Find where the given text appears and provide that cell's center as [x, y] coordinate. 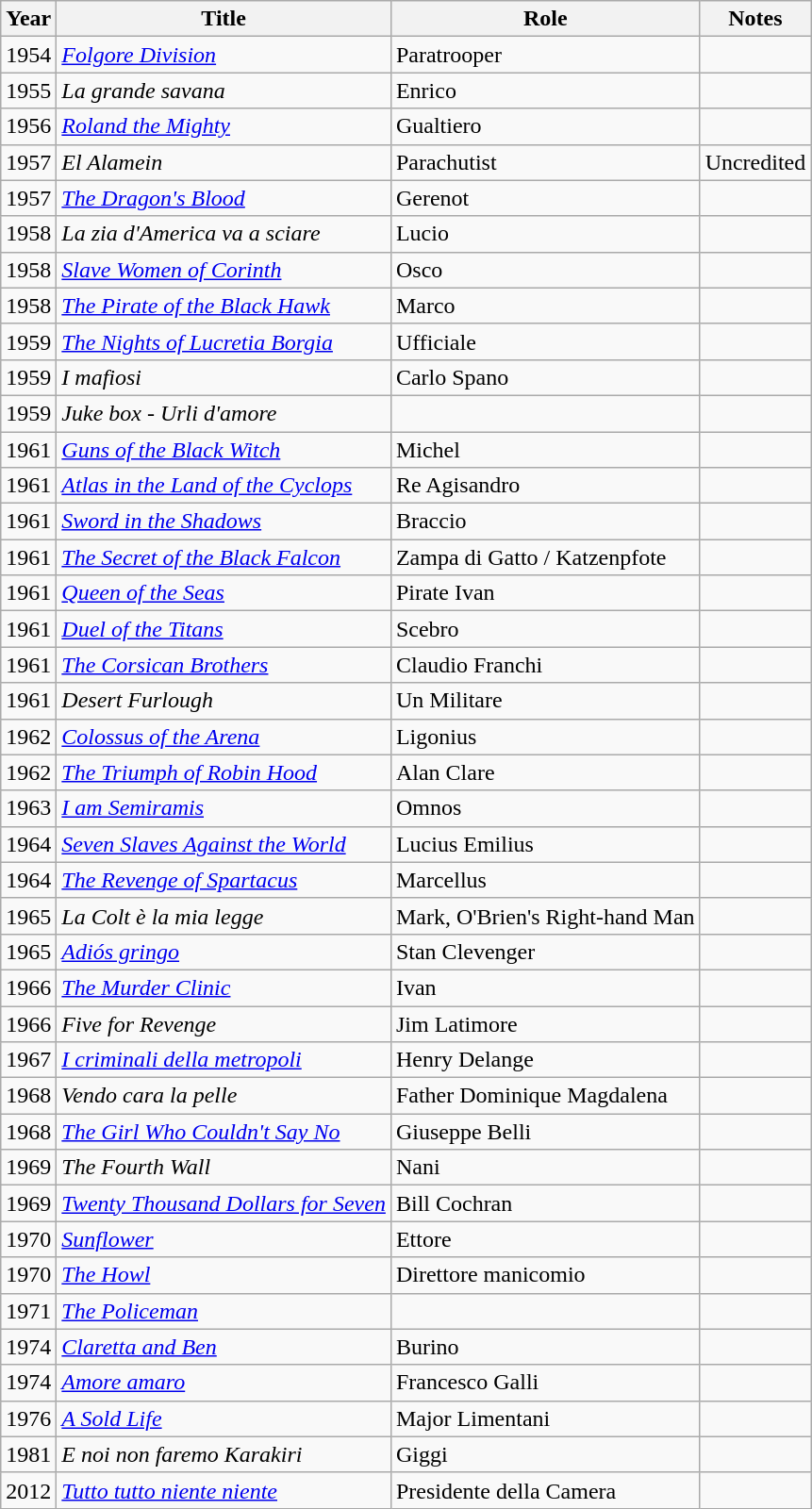
Giuseppe Belli [545, 1132]
A Sold Life [224, 1418]
Five for Revenge [224, 1023]
Desert Furlough [224, 701]
The Nights of Lucretia Borgia [224, 341]
Osco [545, 270]
Stan Clevenger [545, 952]
Slave Women of Corinth [224, 270]
The Dragon's Blood [224, 198]
Year [28, 19]
La grande savana [224, 91]
Pirate Ivan [545, 593]
El Alamein [224, 162]
Gerenot [545, 198]
Re Agisandro [545, 486]
The Howl [224, 1275]
Un Militare [545, 701]
Colossus of the Arena [224, 737]
Twenty Thousand Dollars for Seven [224, 1203]
Scebro [545, 629]
I am Semiramis [224, 808]
Paratrooper [545, 55]
Bill Cochran [545, 1203]
Guns of the Black Witch [224, 450]
I mafiosi [224, 377]
Nani [545, 1168]
Major Limentani [545, 1418]
Francesco Galli [545, 1383]
Mark, O'Brien's Right-hand Man [545, 916]
Juke box - Urli d'amore [224, 413]
The Revenge of Spartacus [224, 880]
Vendo cara la pelle [224, 1096]
Presidente della Camera [545, 1490]
Lucio [545, 234]
Title [224, 19]
Michel [545, 450]
La zia d'America va a sciare [224, 234]
Seven Slaves Against the World [224, 844]
Zampa di Gatto / Katzenpfote [545, 557]
Folgore Division [224, 55]
Ivan [545, 987]
Giggi [545, 1454]
Role [545, 19]
The Corsican Brothers [224, 665]
1963 [28, 808]
Amore amaro [224, 1383]
The Fourth Wall [224, 1168]
I criminali della metropoli [224, 1060]
The Secret of the Black Falcon [224, 557]
The Murder Clinic [224, 987]
Tutto tutto niente niente [224, 1490]
Lucius Emilius [545, 844]
1967 [28, 1060]
Ufficiale [545, 341]
E noi non faremo Karakiri [224, 1454]
1976 [28, 1418]
The Pirate of the Black Hawk [224, 306]
The Policeman [224, 1311]
1956 [28, 126]
Ligonius [545, 737]
Jim Latimore [545, 1023]
1955 [28, 91]
La Colt è la mia legge [224, 916]
Marco [545, 306]
2012 [28, 1490]
Sword in the Shadows [224, 522]
The Girl Who Couldn't Say No [224, 1132]
Enrico [545, 91]
Parachutist [545, 162]
Henry Delange [545, 1060]
The Triumph of Robin Hood [224, 772]
Burino [545, 1347]
Roland the Mighty [224, 126]
Duel of the Titans [224, 629]
Gualtiero [545, 126]
Ettore [545, 1239]
Braccio [545, 522]
1981 [28, 1454]
Omnos [545, 808]
Atlas in the Land of the Cyclops [224, 486]
Sunflower [224, 1239]
Father Dominique Magdalena [545, 1096]
Uncredited [755, 162]
Adiós gringo [224, 952]
Claretta and Ben [224, 1347]
Claudio Franchi [545, 665]
1954 [28, 55]
1971 [28, 1311]
Direttore manicomio [545, 1275]
Alan Clare [545, 772]
Carlo Spano [545, 377]
Notes [755, 19]
Marcellus [545, 880]
Queen of the Seas [224, 593]
